Provide the [X, Y] coordinate of the cell's center where the given text is located.  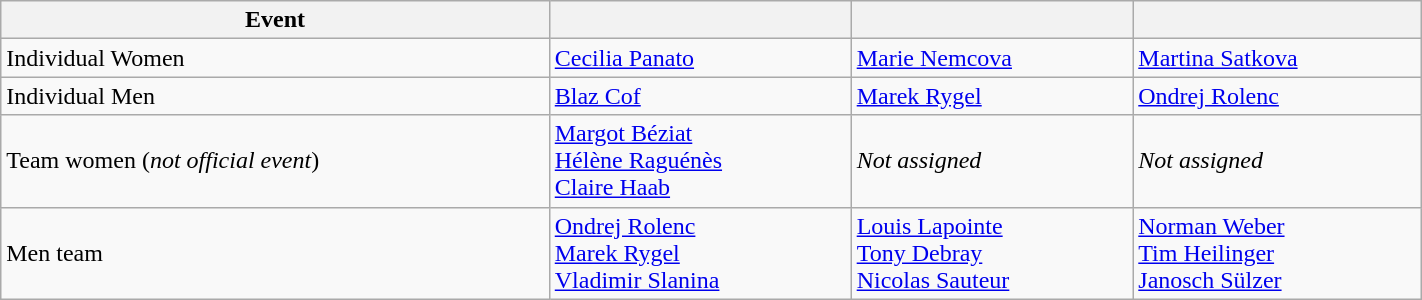
Marie Nemcova [992, 58]
Norman WeberTim HeilingerJanosch Sülzer [1277, 253]
Event [275, 20]
Cecilia Panato [700, 58]
Martina Satkova [1277, 58]
Louis LapointeTony DebrayNicolas Sauteur [992, 253]
Individual Men [275, 96]
Ondrej RolencMarek RygelVladimir Slanina [700, 253]
Individual Women [275, 58]
Margot BéziatHélène RaguénèsClaire Haab [700, 161]
Marek Rygel [992, 96]
Team women (not official event) [275, 161]
Ondrej Rolenc [1277, 96]
Men team [275, 253]
Blaz Cof [700, 96]
